Pinpoint the cell where the given text exists, returning its [X, Y] midpoint coordinate. 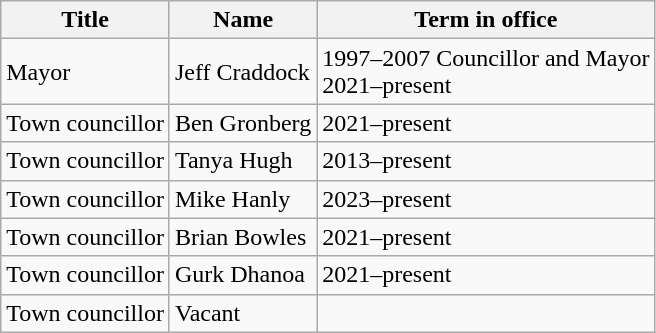
Title [86, 20]
Mayor [86, 72]
Ben Gronberg [242, 123]
Vacant [242, 313]
Jeff Craddock [242, 72]
Gurk Dhanoa [242, 275]
Brian Bowles [242, 237]
Mike Hanly [242, 199]
Name [242, 20]
1997–2007 Councillor and Mayor2021–present [486, 72]
Term in office [486, 20]
2013–present [486, 161]
Tanya Hugh [242, 161]
2023–present [486, 199]
